Capture the cell that displays the provided text and extract its [X, Y] central coordinate. 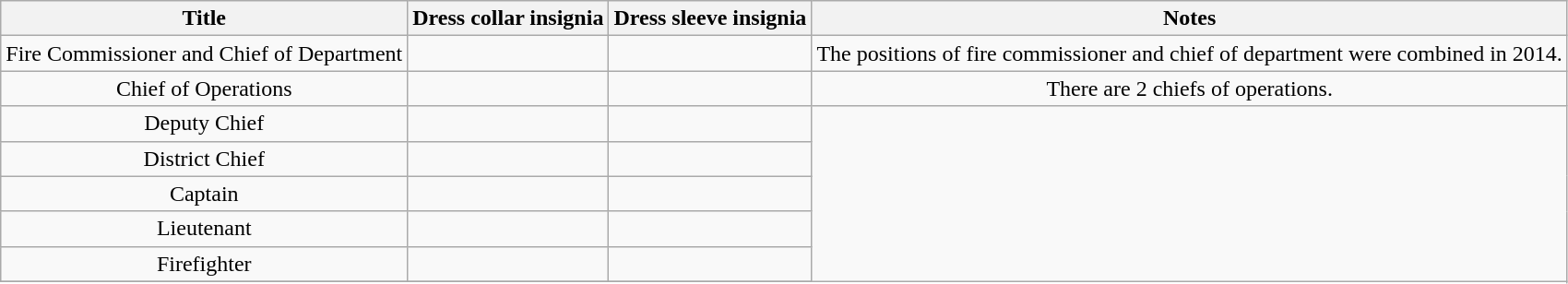
Dress collar insignia [508, 18]
Lieutenant [205, 229]
Chief of Operations [205, 89]
The positions of fire commissioner and chief of department were combined in 2014. [1190, 53]
Dress sleeve insignia [710, 18]
Deputy Chief [205, 124]
There are 2 chiefs of operations. [1190, 89]
Fire Commissioner and Chief of Department [205, 53]
Notes [1190, 18]
Firefighter [205, 264]
District Chief [205, 159]
Captain [205, 194]
Title [205, 18]
